Return (X, Y) of the center of cell containing provided text 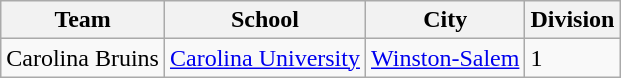
School (264, 20)
Division (572, 20)
Carolina Bruins (83, 58)
Winston-Salem (444, 58)
City (444, 20)
1 (572, 58)
Carolina University (264, 58)
Team (83, 20)
